Determine the [x, y] coordinate at the center of the cell enclosing the given text.  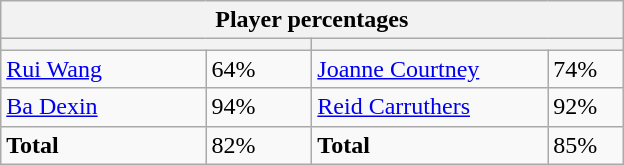
Rui Wang [104, 69]
Ba Dexin [104, 107]
82% [259, 145]
Player percentages [312, 20]
64% [259, 69]
74% [586, 69]
Reid Carruthers [430, 107]
Joanne Courtney [430, 69]
92% [586, 107]
94% [259, 107]
85% [586, 145]
